Capture the cell that displays the provided text and extract its (X, Y) central coordinate. 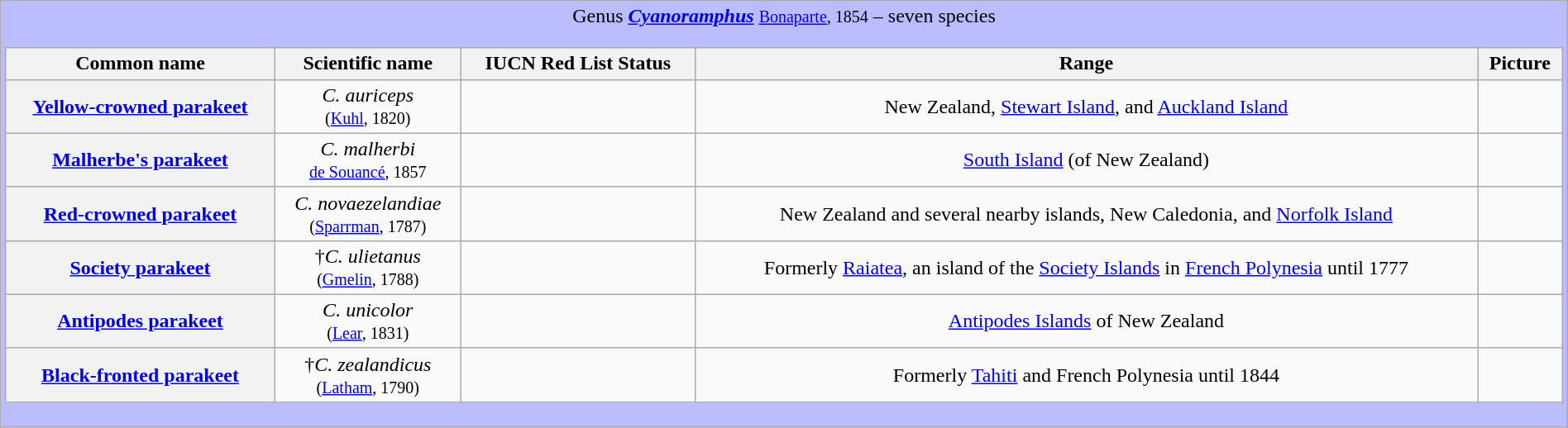
IUCN Red List Status (578, 64)
C. unicolor (Lear, 1831) (368, 321)
Picture (1520, 64)
New Zealand, Stewart Island, and Auckland Island (1087, 106)
Range (1087, 64)
Formerly Raiatea, an island of the Society Islands in French Polynesia until 1777 (1087, 268)
Antipodes Islands of New Zealand (1087, 321)
Antipodes parakeet (141, 321)
Scientific name (368, 64)
Yellow-crowned parakeet (141, 106)
Society parakeet (141, 268)
Red-crowned parakeet (141, 213)
Black-fronted parakeet (141, 375)
†C. zealandicus (Latham, 1790) (368, 375)
C. malherbi de Souancé, 1857 (368, 160)
C. auriceps (Kuhl, 1820) (368, 106)
New Zealand and several nearby islands, New Caledonia, and Norfolk Island (1087, 213)
C. novaezelandiae (Sparrman, 1787) (368, 213)
Common name (141, 64)
Malherbe's parakeet (141, 160)
Formerly Tahiti and French Polynesia until 1844 (1087, 375)
South Island (of New Zealand) (1087, 160)
†C. ulietanus (Gmelin, 1788) (368, 268)
